From the cell containing the given text, extract its center point as [X, Y] coordinate. 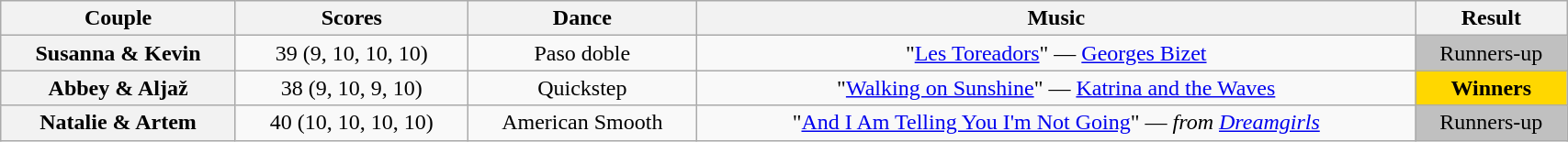
Couple [118, 18]
40 (10, 10, 10, 10) [351, 123]
Quickstep [582, 88]
Music [1056, 18]
Winners [1492, 88]
American Smooth [582, 123]
38 (9, 10, 9, 10) [351, 88]
Result [1492, 18]
Paso doble [582, 53]
39 (9, 10, 10, 10) [351, 53]
"And I Am Telling You I'm Not Going" — from Dreamgirls [1056, 123]
Natalie & Artem [118, 123]
Susanna & Kevin [118, 53]
Scores [351, 18]
"Les Toreadors" — Georges Bizet [1056, 53]
Dance [582, 18]
Abbey & Aljaž [118, 88]
"Walking on Sunshine" — Katrina and the Waves [1056, 88]
